For the text-containing cell, return its midpoint in [X, Y] coordinate format. 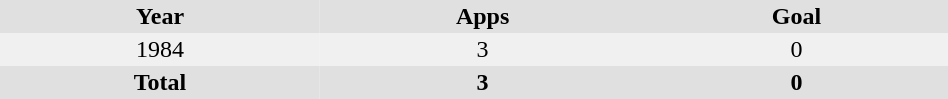
Total [160, 82]
Apps [482, 16]
1984 [160, 50]
Goal [796, 16]
Year [160, 16]
